For the text-containing cell, return its midpoint in (X, Y) coordinate format. 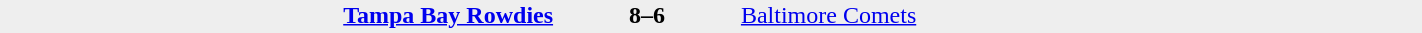
Tampa Bay Rowdies (384, 15)
8–6 (648, 15)
Baltimore Comets (910, 15)
